Locate the cell with the specified text and output its (x, y) center coordinate. 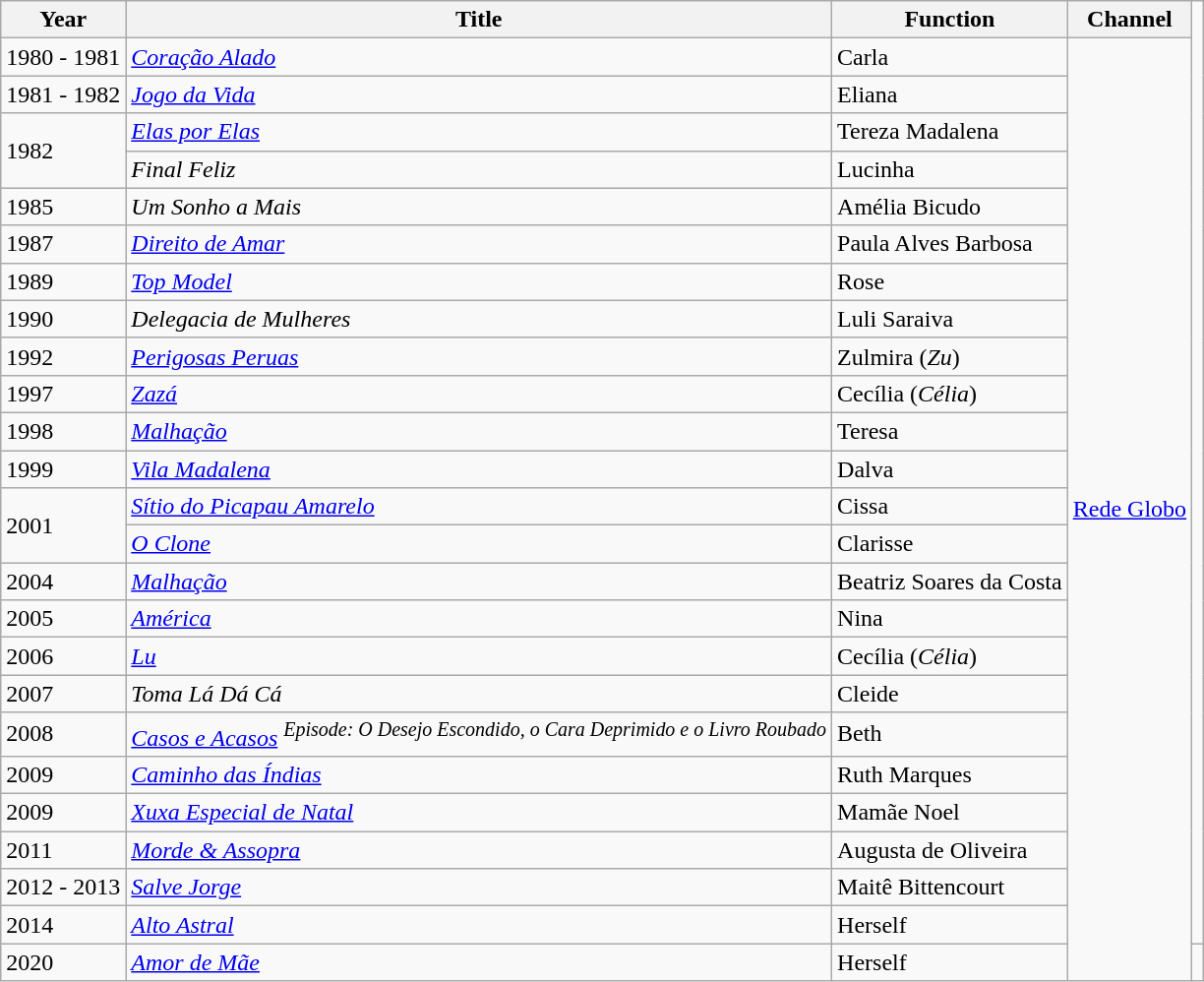
2006 (63, 656)
Alto Astral (479, 925)
1980 - 1981 (63, 57)
1998 (63, 431)
América (479, 619)
Rede Globo (1129, 510)
Beatriz Soares da Costa (950, 582)
1982 (63, 151)
Sítio do Picapau Amarelo (479, 507)
Top Model (479, 281)
2008 (63, 734)
Direito de Amar (479, 244)
Cleide (950, 694)
Zazá (479, 394)
O Clone (479, 544)
1999 (63, 469)
1985 (63, 207)
Paula Alves Barbosa (950, 244)
Um Sonho a Mais (479, 207)
1990 (63, 319)
Channel (1129, 20)
2004 (63, 582)
Perigosas Peruas (479, 356)
Maitê Bittencourt (950, 888)
Year (63, 20)
Nina (950, 619)
Final Feliz (479, 169)
Jogo da Vida (479, 94)
2005 (63, 619)
Tereza Madalena (950, 132)
1987 (63, 244)
Vila Madalena (479, 469)
Delegacia de Mulheres (479, 319)
2012 - 2013 (63, 888)
Luli Saraiva (950, 319)
Caminho das Índias (479, 774)
Lu (479, 656)
Amor de Mãe (479, 962)
1981 - 1982 (63, 94)
Rose (950, 281)
Xuxa Especial de Natal (479, 813)
2007 (63, 694)
2011 (63, 850)
Amélia Bicudo (950, 207)
Lucinha (950, 169)
Beth (950, 734)
1989 (63, 281)
Carla (950, 57)
Eliana (950, 94)
1997 (63, 394)
Teresa (950, 431)
1992 (63, 356)
Elas por Elas (479, 132)
2014 (63, 925)
Zulmira (Zu) (950, 356)
Clarisse (950, 544)
Casos e Acasos Episode: O Desejo Escondido, o Cara Deprimido e o Livro Roubado (479, 734)
Salve Jorge (479, 888)
Mamãe Noel (950, 813)
Cissa (950, 507)
Coração Alado (479, 57)
Title (479, 20)
2020 (63, 962)
Augusta de Oliveira (950, 850)
Morde & Assopra (479, 850)
2001 (63, 525)
Dalva (950, 469)
Ruth Marques (950, 774)
Function (950, 20)
Toma Lá Dá Cá (479, 694)
